Extract the [X, Y] coordinate from the center of the cell holding the provided text.  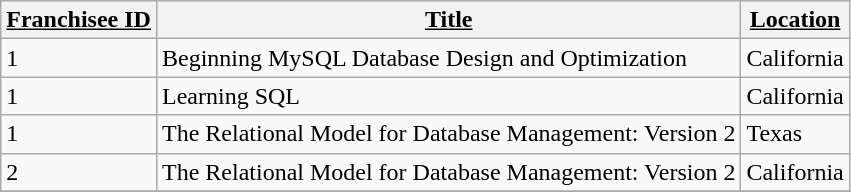
2 [79, 172]
Beginning MySQL Database Design and Optimization [448, 58]
Title [448, 20]
Franchisee ID [79, 20]
Learning SQL [448, 96]
Location [795, 20]
Texas [795, 134]
